Find where the given text appears and provide that cell's center as [X, Y] coordinate. 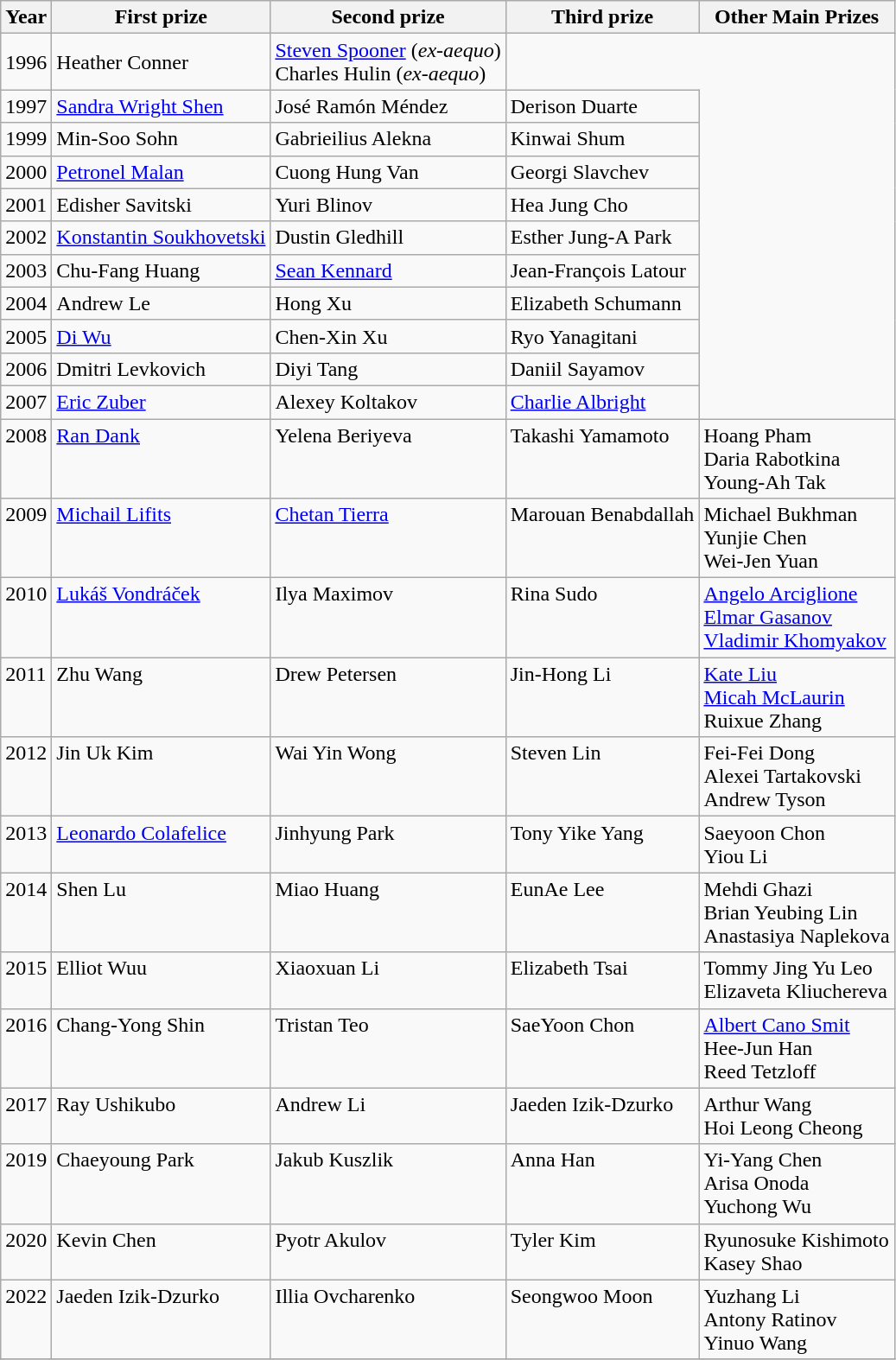
Miao Huang [388, 912]
2008 [26, 458]
Tony Yike Yang [602, 845]
Konstantin Soukhovetski [161, 238]
2019 [26, 1184]
Daniil Sayamov [602, 369]
SaeYoon Chon [602, 1048]
2003 [26, 270]
José Ramón Méndez [388, 106]
Jean-François Latour [602, 270]
Jin Uk Kim [161, 777]
Edisher Savitski [161, 205]
1996 [26, 62]
Steven Spooner (ex-aequo)Charles Hulin (ex-aequo) [388, 62]
Sandra Wright Shen [161, 106]
Zhu Wang [161, 697]
2004 [26, 303]
2020 [26, 1251]
Andrew Le [161, 303]
Jin-Hong Li [602, 697]
Rina Sudo [602, 618]
Dmitri Levkovich [161, 369]
2016 [26, 1048]
Gabrieilius Alekna [388, 139]
2000 [26, 172]
2017 [26, 1116]
Ryunosuke Kishimoto Kasey Shao [797, 1251]
Chetan Tierra [388, 538]
Illia Ovcharenko [388, 1319]
2009 [26, 538]
Ilya Maximov [388, 618]
Wai Yin Wong [388, 777]
Ryo Yanagitani [602, 336]
Year [26, 17]
Chaeyoung Park [161, 1184]
Georgi Slavchev [602, 172]
2013 [26, 845]
Saeyoon Chon Yiou Li [797, 845]
2014 [26, 912]
Yuzhang Li Antony Ratinov Yinuo Wang [797, 1319]
2022 [26, 1319]
Eric Zuber [161, 402]
Kate Liu Micah McLaurin Ruixue Zhang [797, 697]
Arthur Wang Hoi Leong Cheong [797, 1116]
Chu-Fang Huang [161, 270]
2012 [26, 777]
Esther Jung-A Park [602, 238]
2006 [26, 369]
Michael Bukhman Yunjie Chen Wei-Jen Yuan [797, 538]
Albert Cano Smit Hee-Jun Han Reed Tetzloff [797, 1048]
Second prize [388, 17]
Hong Xu [388, 303]
Elizabeth Schumann [602, 303]
Yuri Blinov [388, 205]
Yi-Yang Chen Arisa Onoda Yuchong Wu [797, 1184]
Michail Lifits [161, 538]
1997 [26, 106]
Chang-Yong Shin [161, 1048]
Marouan Benabdallah [602, 538]
2005 [26, 336]
Elliot Wuu [161, 980]
Fei-Fei Dong Alexei Tartakovski Andrew Tyson [797, 777]
2001 [26, 205]
Charlie Albright [602, 402]
Other Main Prizes [797, 17]
Third prize [602, 17]
Shen Lu [161, 912]
Andrew Li [388, 1116]
2010 [26, 618]
Mehdi Ghazi Brian Yeubing Lin Anastasiya Naplekova [797, 912]
Seongwoo Moon [602, 1319]
Di Wu [161, 336]
Cuong Hung Van [388, 172]
Alexey Koltakov [388, 402]
2002 [26, 238]
Jinhyung Park [388, 845]
2015 [26, 980]
Pyotr Akulov [388, 1251]
Dustin Gledhill [388, 238]
Anna Han [602, 1184]
Xiaoxuan Li [388, 980]
Petronel Malan [161, 172]
Hea Jung Cho [602, 205]
Tyler Kim [602, 1251]
Yelena Beriyeva [388, 458]
Tommy Jing Yu Leo Elizaveta Kliuchereva [797, 980]
Kinwai Shum [602, 139]
First prize [161, 17]
Jakub Kuszlik [388, 1184]
Derison Duarte [602, 106]
Kevin Chen [161, 1251]
Heather Conner [161, 62]
Leonardo Colafelice [161, 845]
Diyi Tang [388, 369]
2011 [26, 697]
EunAe Lee [602, 912]
Lukáš Vondráček [161, 618]
Hoang Pham Daria Rabotkina Young-Ah Tak [797, 458]
Sean Kennard [388, 270]
Chen-Xin Xu [388, 336]
Ran Dank [161, 458]
Elizabeth Tsai [602, 980]
Drew Petersen [388, 697]
Ray Ushikubo [161, 1116]
Angelo Arciglione Elmar Gasanov Vladimir Khomyakov [797, 618]
1999 [26, 139]
Min-Soo Sohn [161, 139]
Takashi Yamamoto [602, 458]
Steven Lin [602, 777]
Tristan Teo [388, 1048]
2007 [26, 402]
